Return the (X, Y) coordinate for the center point of the cell that contains the specified text.  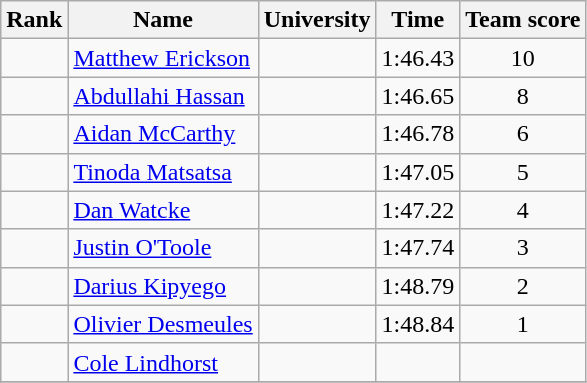
University (317, 20)
1:47.74 (418, 248)
1:47.05 (418, 172)
Justin O'Toole (163, 248)
Team score (523, 20)
10 (523, 58)
Tinoda Matsatsa (163, 172)
1:46.43 (418, 58)
Olivier Desmeules (163, 324)
2 (523, 286)
Time (418, 20)
6 (523, 134)
1:46.78 (418, 134)
Abdullahi Hassan (163, 96)
1:46.65 (418, 96)
1:48.79 (418, 286)
Aidan McCarthy (163, 134)
Dan Watcke (163, 210)
1:47.22 (418, 210)
Name (163, 20)
4 (523, 210)
3 (523, 248)
Darius Kipyego (163, 286)
Matthew Erickson (163, 58)
1:48.84 (418, 324)
1 (523, 324)
5 (523, 172)
Rank (34, 20)
Cole Lindhorst (163, 362)
8 (523, 96)
